Return [x, y] of the center of cell containing provided text 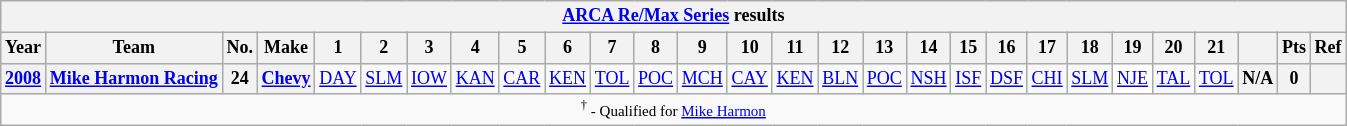
DAY [338, 78]
2 [384, 48]
1 [338, 48]
15 [968, 48]
Make [286, 48]
N/A [1258, 78]
14 [928, 48]
5 [522, 48]
Team [134, 48]
9 [702, 48]
BLN [840, 78]
8 [656, 48]
21 [1216, 48]
Year [24, 48]
12 [840, 48]
Ref [1328, 48]
17 [1047, 48]
4 [475, 48]
NJE [1133, 78]
IOW [430, 78]
DSF [1007, 78]
3 [430, 48]
7 [612, 48]
† - Qualified for Mike Harmon [674, 110]
13 [884, 48]
CHI [1047, 78]
Chevy [286, 78]
2008 [24, 78]
16 [1007, 48]
CAY [750, 78]
MCH [702, 78]
ARCA Re/Max Series results [674, 16]
0 [1294, 78]
KAN [475, 78]
Pts [1294, 48]
No. [240, 48]
ISF [968, 78]
Mike Harmon Racing [134, 78]
19 [1133, 48]
20 [1173, 48]
TAL [1173, 78]
CAR [522, 78]
6 [568, 48]
24 [240, 78]
10 [750, 48]
NSH [928, 78]
11 [795, 48]
18 [1090, 48]
